Find where the given text appears and provide that cell's center as [x, y] coordinate. 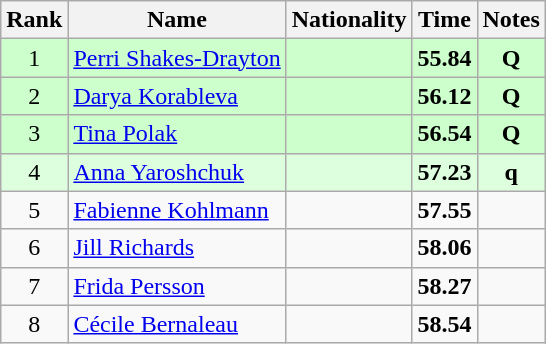
4 [34, 172]
Nationality [349, 20]
55.84 [444, 58]
8 [34, 324]
Darya Korableva [177, 96]
Anna Yaroshchuk [177, 172]
7 [34, 286]
58.06 [444, 248]
57.55 [444, 210]
58.27 [444, 286]
Frida Persson [177, 286]
Jill Richards [177, 248]
Rank [34, 20]
Cécile Bernaleau [177, 324]
Fabienne Kohlmann [177, 210]
Perri Shakes-Drayton [177, 58]
Time [444, 20]
q [511, 172]
56.54 [444, 134]
Tina Polak [177, 134]
2 [34, 96]
5 [34, 210]
56.12 [444, 96]
58.54 [444, 324]
3 [34, 134]
Notes [511, 20]
1 [34, 58]
Name [177, 20]
57.23 [444, 172]
6 [34, 248]
